From the cell containing the given text, extract its center point as (X, Y) coordinate. 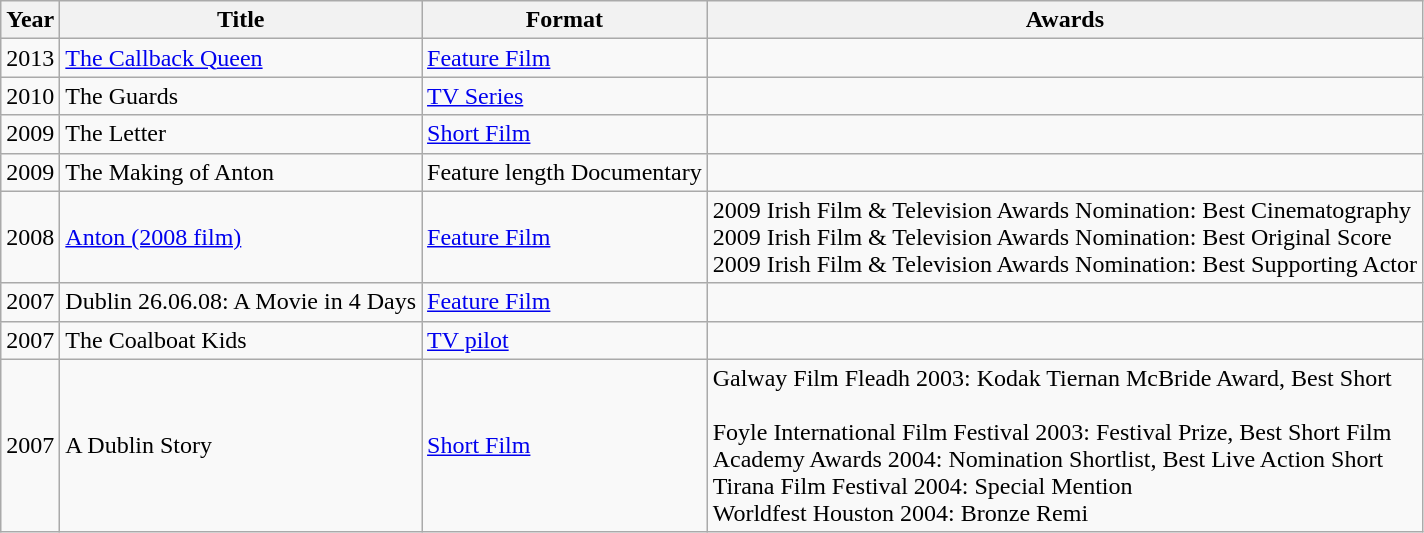
2010 (30, 96)
The Letter (241, 134)
TV pilot (565, 340)
TV Series (565, 96)
Format (565, 20)
Title (241, 20)
The Callback Queen (241, 58)
Awards (1064, 20)
2008 (30, 237)
2013 (30, 58)
Year (30, 20)
The Coalboat Kids (241, 340)
Anton (2008 film) (241, 237)
Feature length Documentary (565, 172)
A Dublin Story (241, 446)
The Guards (241, 96)
Dublin 26.06.08: A Movie in 4 Days (241, 302)
The Making of Anton (241, 172)
